For the text-containing cell, return its midpoint in [X, Y] coordinate format. 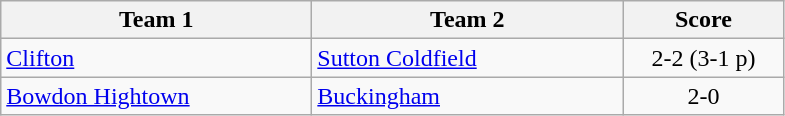
Team 2 [468, 20]
Buckingham [468, 96]
Bowdon Hightown [156, 96]
Sutton Coldfield [468, 58]
2-2 (3-1 p) [704, 58]
Score [704, 20]
Team 1 [156, 20]
Clifton [156, 58]
2-0 [704, 96]
